Locate the cell with the specified text and output its [X, Y] center coordinate. 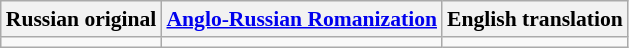
Anglo-Russian Romanization [302, 19]
English translation [535, 19]
Russian original [82, 19]
